For the text-containing cell, return its midpoint in (x, y) coordinate format. 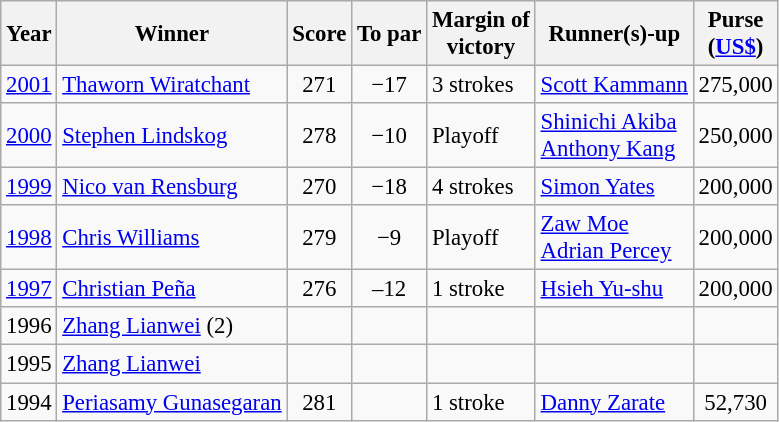
−9 (390, 238)
Chris Williams (172, 238)
Shinichi Akiba Anthony Kang (614, 136)
275,000 (736, 85)
1995 (29, 364)
Danny Zarate (614, 402)
Winner (172, 34)
Christian Peña (172, 289)
−10 (390, 136)
3 strokes (482, 85)
Margin ofvictory (482, 34)
Stephen Lindskog (172, 136)
Purse(US$) (736, 34)
Year (29, 34)
Zhang Lianwei (2) (172, 327)
Nico van Rensburg (172, 187)
270 (320, 187)
271 (320, 85)
4 strokes (482, 187)
281 (320, 402)
1999 (29, 187)
Zaw Moe Adrian Percey (614, 238)
Periasamy Gunasegaran (172, 402)
Simon Yates (614, 187)
Zhang Lianwei (172, 364)
1997 (29, 289)
−17 (390, 85)
Hsieh Yu-shu (614, 289)
Score (320, 34)
Thaworn Wiratchant (172, 85)
276 (320, 289)
250,000 (736, 136)
Scott Kammann (614, 85)
–12 (390, 289)
Runner(s)-up (614, 34)
1998 (29, 238)
−18 (390, 187)
278 (320, 136)
279 (320, 238)
2000 (29, 136)
1994 (29, 402)
52,730 (736, 402)
1996 (29, 327)
To par (390, 34)
2001 (29, 85)
